Scan for the cell matching the given text and deliver its [X, Y] coordinate at center. 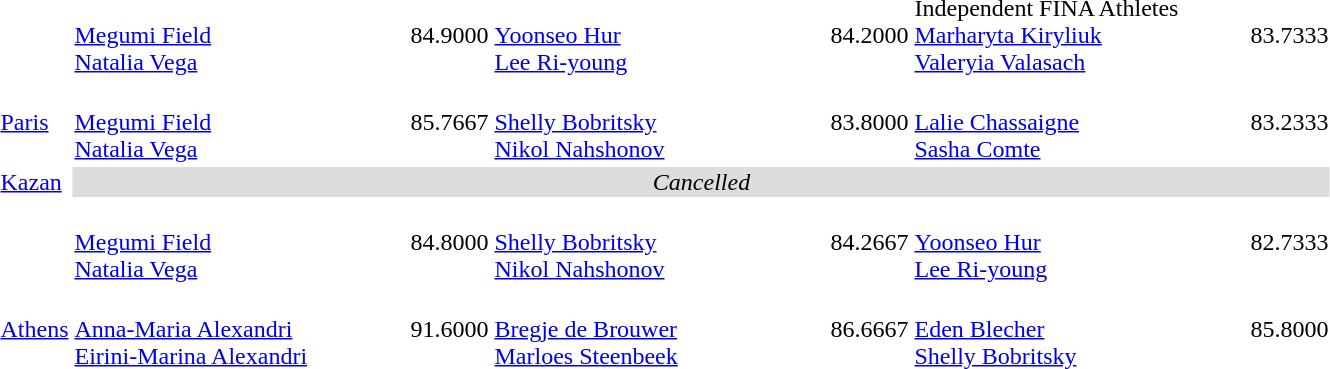
Cancelled [702, 182]
83.2333 [1290, 122]
83.8000 [870, 122]
85.7667 [450, 122]
84.8000 [450, 242]
Lalie Chassaigne Sasha Comte [1080, 122]
82.7333 [1290, 242]
84.2667 [870, 242]
Yoonseo Hur Lee Ri-young [1080, 242]
